Determine the [X, Y] coordinate at the center of the cell enclosing the given text.  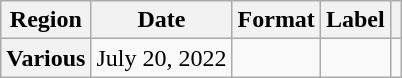
Format [276, 20]
Date [162, 20]
Region [46, 20]
Various [46, 58]
July 20, 2022 [162, 58]
Label [355, 20]
